Output the [X, Y] coordinate of the center of the cell containing the given text.  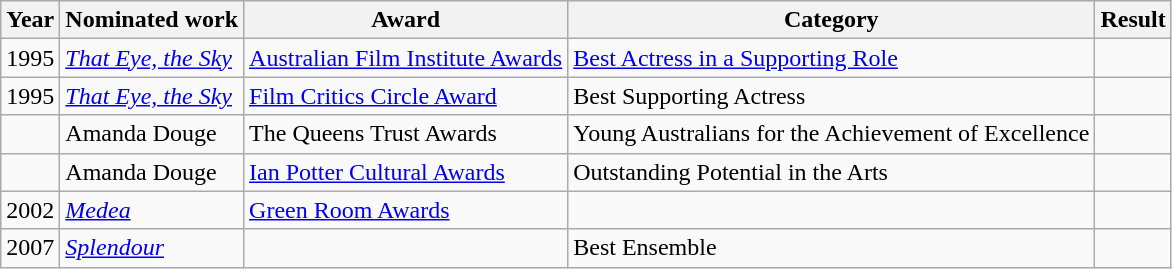
Young Australians for the Achievement of Excellence [832, 134]
Best Supporting Actress [832, 96]
2002 [30, 210]
Nominated work [152, 20]
Category [832, 20]
2007 [30, 248]
Splendour [152, 248]
Result [1133, 20]
Award [406, 20]
The Queens Trust Awards [406, 134]
Green Room Awards [406, 210]
Australian Film Institute Awards [406, 58]
Film Critics Circle Award [406, 96]
Medea [152, 210]
Best Ensemble [832, 248]
Best Actress in a Supporting Role [832, 58]
Outstanding Potential in the Arts [832, 172]
Ian Potter Cultural Awards [406, 172]
Year [30, 20]
